Output the (x, y) coordinate of the center of the cell containing the given text.  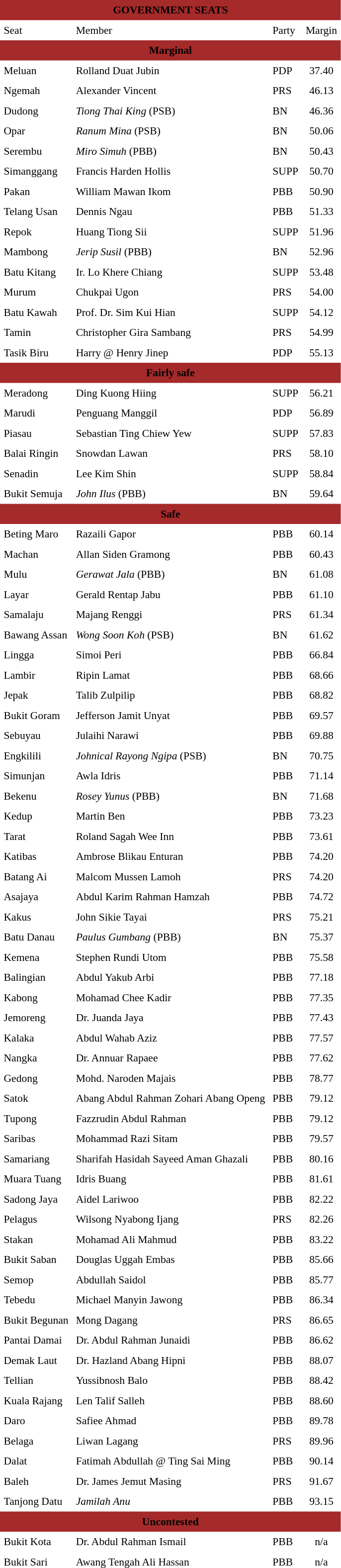
75.37 (321, 937)
Dr. James Jemut Masing (170, 1481)
Awla Idris (170, 776)
75.58 (321, 957)
50.06 (321, 131)
60.43 (321, 554)
71.68 (321, 796)
Paulus Gumbang (PBB) (170, 937)
Pakan (36, 191)
Marudi (36, 413)
Rosey Yunus (PBB) (170, 796)
Yussibnosh Balo (170, 1380)
Gerawat Jala (PBB) (170, 574)
Margin (321, 30)
Malcom Mussen Lamoh (170, 876)
Allan Siden Gramong (170, 554)
Gerald Rentap Jabu (170, 594)
89.96 (321, 1441)
53.48 (321, 272)
Idris Buang (170, 1179)
Batu Kitang (36, 272)
Pelagus (36, 1219)
Kedup (36, 816)
Mohamad Ali Mahmud (170, 1239)
John Ilus (PBB) (170, 494)
Layar (36, 594)
58.10 (321, 453)
77.57 (321, 1038)
Repok (36, 231)
Wilsong Nyabong Ijang (170, 1219)
Jepak (36, 695)
Meradong (36, 393)
Julaihi Narawi (170, 735)
Bukit Goram (36, 715)
93.15 (321, 1501)
Bawang Assan (36, 634)
Rolland Duat Jubin (170, 70)
Abdul Wahab Aziz (170, 1038)
86.34 (321, 1300)
Tellian (36, 1380)
Ripin Lamat (170, 675)
Engkilili (36, 755)
Batu Kawah (36, 312)
Miro Simuh (PBB) (170, 151)
66.84 (321, 655)
Mong Dagang (170, 1320)
Penguang Manggil (170, 413)
Liwan Lagang (170, 1441)
77.35 (321, 997)
Kuala Rajang (36, 1400)
60.14 (321, 534)
37.40 (321, 70)
73.23 (321, 816)
86.65 (321, 1320)
Meluan (36, 70)
Dr. Annuar Rapaee (170, 1058)
Batu Danau (36, 937)
Stephen Rundi Utom (170, 957)
Douglas Uggah Embas (170, 1259)
Ranum Mina (PSB) (170, 131)
Machan (36, 554)
Mohamad Chee Kadir (170, 997)
Lambir (36, 675)
Seat (36, 30)
Christopher Gira Sambang (170, 332)
77.18 (321, 977)
Baleh (36, 1481)
83.22 (321, 1239)
Ambrose Blikau Enturan (170, 856)
GOVERNMENT SEATS (170, 10)
88.07 (321, 1360)
57.83 (321, 433)
Dr. Abdul Rahman Junaidi (170, 1340)
68.66 (321, 675)
Bukit Semuja (36, 494)
Stakan (36, 1239)
Samariang (36, 1158)
Sadong Jaya (36, 1199)
Beting Maro (36, 534)
74.72 (321, 897)
Member (170, 30)
Simanggang (36, 171)
Katibas (36, 856)
Marginal (170, 50)
Nangka (36, 1058)
Majang Renggi (170, 615)
Balai Ringin (36, 453)
Serembu (36, 151)
77.62 (321, 1058)
69.88 (321, 735)
86.62 (321, 1340)
88.42 (321, 1380)
Jefferson Jamit Unyat (170, 715)
Senadin (36, 473)
79.57 (321, 1139)
Razaili Gapor (170, 534)
John Sikie Tayai (170, 917)
Abdul Yakub Arbi (170, 977)
Roland Sagah Wee Inn (170, 836)
Bukit Kota (36, 1542)
89.78 (321, 1421)
82.22 (321, 1199)
Fatimah Abdullah @ Ting Sai Ming (170, 1461)
Saribas (36, 1139)
Balingian (36, 977)
Tarat (36, 836)
70.75 (321, 755)
Jerip Susil (PBB) (170, 252)
Ir. Lo Khere Chiang (170, 272)
68.82 (321, 695)
Kabong (36, 997)
Sebuyau (36, 735)
Mulu (36, 574)
Kemena (36, 957)
Mambong (36, 252)
91.67 (321, 1481)
50.70 (321, 171)
69.57 (321, 715)
61.10 (321, 594)
Fazzrudin Abdul Rahman (170, 1118)
Tebedu (36, 1300)
n/a (321, 1542)
Tamin (36, 332)
Chukpai Ugon (170, 292)
Huang Tiong Sii (170, 231)
Tupong (36, 1118)
Tanjong Datu (36, 1501)
Johnical Rayong Ngipa (PSB) (170, 755)
82.26 (321, 1219)
61.08 (321, 574)
78.77 (321, 1078)
55.13 (321, 352)
58.84 (321, 473)
Abdul Karim Rahman Hamzah (170, 897)
Party (285, 30)
Batang Ai (36, 876)
81.61 (321, 1179)
Ding Kuong Hiing (170, 393)
Daro (36, 1421)
Dr. Juanda Jaya (170, 1018)
Murum (36, 292)
51.96 (321, 231)
Dalat (36, 1461)
85.77 (321, 1279)
Dr. Abdul Rahman Ismail (170, 1542)
Opar (36, 131)
Kakus (36, 917)
Tasik Biru (36, 352)
Ngemah (36, 91)
Pantai Damai (36, 1340)
51.33 (321, 211)
73.61 (321, 836)
Safe (170, 514)
Talib Zulpilip (170, 695)
Safiee Ahmad (170, 1421)
56.21 (321, 393)
Alexander Vincent (170, 91)
William Mawan Ikom (170, 191)
Semop (36, 1279)
Bukit Begunan (36, 1320)
Dr. Hazland Abang Hipni (170, 1360)
Martin Ben (170, 816)
Mohammad Razi Sitam (170, 1139)
Lingga (36, 655)
Telang Usan (36, 211)
Simunjan (36, 776)
80.16 (321, 1158)
59.64 (321, 494)
Samalaju (36, 615)
Kalaka (36, 1038)
Simoi Peri (170, 655)
Aidel Lariwoo (170, 1199)
Jemoreng (36, 1018)
46.36 (321, 110)
50.90 (321, 191)
Sharifah Hasidah Sayeed Aman Ghazali (170, 1158)
Gedong (36, 1078)
Tiong Thai King (PSB) (170, 110)
Abdullah Saidol (170, 1279)
Dudong (36, 110)
Muara Tuang (36, 1179)
Prof. Dr. Sim Kui Hian (170, 312)
90.14 (321, 1461)
Francis Harden Hollis (170, 171)
Asajaya (36, 897)
61.62 (321, 634)
Abang Abdul Rahman Zohari Abang Openg (170, 1098)
Wong Soon Koh (PSB) (170, 634)
54.99 (321, 332)
88.60 (321, 1400)
Harry @ Henry Jinep (170, 352)
Piasau (36, 433)
Bekenu (36, 796)
Fairly safe (170, 373)
Snowdan Lawan (170, 453)
Len Talif Salleh (170, 1400)
71.14 (321, 776)
75.21 (321, 917)
Bukit Saban (36, 1259)
56.89 (321, 413)
54.00 (321, 292)
61.34 (321, 615)
77.43 (321, 1018)
85.66 (321, 1259)
Demak Laut (36, 1360)
Lee Kim Shin (170, 473)
52.96 (321, 252)
Belaga (36, 1441)
Dennis Ngau (170, 211)
Satok (36, 1098)
Michael Manyin Jawong (170, 1300)
50.43 (321, 151)
Uncontested (170, 1521)
54.12 (321, 312)
Sebastian Ting Chiew Yew (170, 433)
Jamilah Anu (170, 1501)
46.13 (321, 91)
Mohd. Naroden Majais (170, 1078)
